Pinpoint the cell where the given text exists, returning its [X, Y] midpoint coordinate. 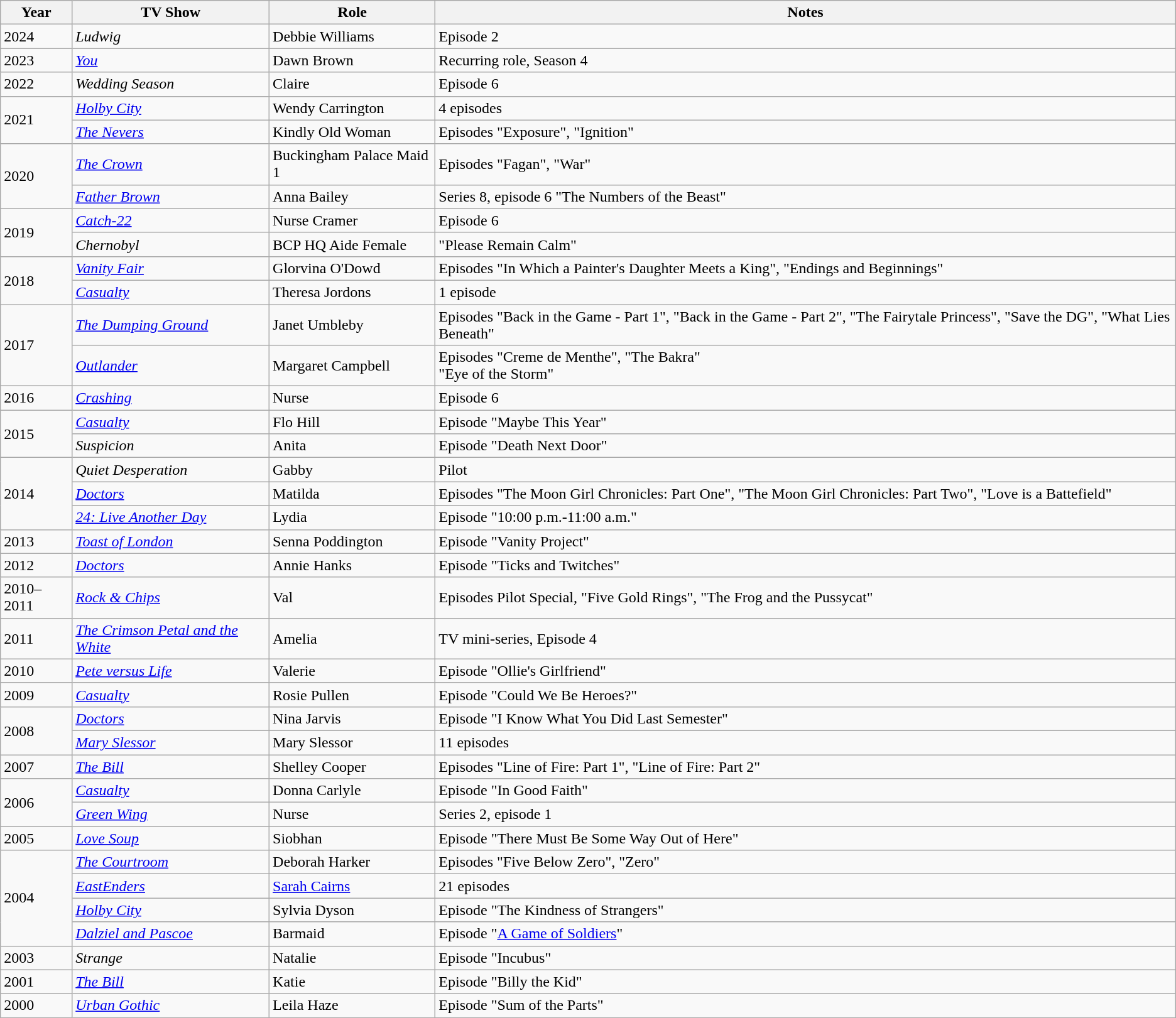
Shelley Cooper [352, 767]
Leila Haze [352, 1005]
Flo Hill [352, 422]
Gabby [352, 470]
Episode "In Good Faith" [805, 791]
2017 [36, 345]
Katie [352, 982]
Episode "I Know What You Did Last Semester" [805, 718]
2021 [36, 120]
2009 [36, 695]
Episode "There Must Be Some Way Out of Here" [805, 838]
Sylvia Dyson [352, 910]
2005 [36, 838]
Green Wing [171, 815]
Love Soup [171, 838]
Catch-22 [171, 220]
Episodes "Back in the Game - Part 1", "Back in the Game - Part 2", "The Fairytale Princess", "Save the DG", "What Lies Beneath" [805, 324]
24: Live Another Day [171, 517]
Valerie [352, 671]
Claire [352, 84]
Kindly Old Woman [352, 132]
Episodes "Five Below Zero", "Zero" [805, 862]
Series 8, episode 6 "The Numbers of the Beast" [805, 197]
Episodes "The Moon Girl Chronicles: Part One", "The Moon Girl Chronicles: Part Two", "Love is a Battefield" [805, 494]
Episode "Incubus" [805, 958]
Episode "Death Next Door" [805, 446]
Amelia [352, 638]
Janet Umbleby [352, 324]
The Crimson Petal and the White [171, 638]
Toast of London [171, 541]
2001 [36, 982]
Theresa Jordons [352, 292]
Episodes "Exposure", "Ignition" [805, 132]
Rock & Chips [171, 598]
Episode "Maybe This Year" [805, 422]
11 episodes [805, 742]
Outlander [171, 366]
2004 [36, 898]
Dalziel and Pascoe [171, 934]
Chernobyl [171, 244]
Vanity Fair [171, 268]
Wedding Season [171, 84]
Sarah Cairns [352, 886]
The Courtroom [171, 862]
Annie Hanks [352, 565]
2024 [36, 36]
2020 [36, 176]
Episodes "Line of Fire: Part 1", "Line of Fire: Part 2" [805, 767]
Glorvina O'Dowd [352, 268]
Father Brown [171, 197]
Year [36, 13]
Val [352, 598]
Episode "The Kindness of Strangers" [805, 910]
Pilot [805, 470]
2006 [36, 803]
You [171, 60]
Siobhan [352, 838]
2010 [36, 671]
2015 [36, 434]
4 episodes [805, 108]
Episodes "Creme de Menthe", "The Bakra" "Eye of the Storm" [805, 366]
Anita [352, 446]
2010–2011 [36, 598]
Episode 2 [805, 36]
Senna Poddington [352, 541]
Recurring role, Season 4 [805, 60]
Crashing [171, 398]
TV mini-series, Episode 4 [805, 638]
2003 [36, 958]
Suspicion [171, 446]
1 episode [805, 292]
Rosie Pullen [352, 695]
BCP HQ Aide Female [352, 244]
2012 [36, 565]
Episode "Sum of the Parts" [805, 1005]
Lydia [352, 517]
Episodes Pilot Special, "Five Gold Rings", "The Frog and the Pussycat" [805, 598]
2019 [36, 232]
Nina Jarvis [352, 718]
Dawn Brown [352, 60]
Episode "10:00 p.m.-11:00 a.m." [805, 517]
2016 [36, 398]
Pete versus Life [171, 671]
Nurse Cramer [352, 220]
Notes [805, 13]
"Please Remain Calm" [805, 244]
2013 [36, 541]
2018 [36, 280]
2011 [36, 638]
Matilda [352, 494]
2008 [36, 730]
Series 2, episode 1 [805, 815]
The Dumping Ground [171, 324]
2014 [36, 494]
Wendy Carrington [352, 108]
Episode "Could We Be Heroes?" [805, 695]
2007 [36, 767]
Episodes "In Which a Painter's Daughter Meets a King", "Endings and Beginnings" [805, 268]
Episode "A Game of Soldiers" [805, 934]
Deborah Harker [352, 862]
Episode "Billy the Kid" [805, 982]
2022 [36, 84]
The Nevers [171, 132]
Donna Carlyle [352, 791]
Margaret Campbell [352, 366]
The Crown [171, 165]
2023 [36, 60]
Natalie [352, 958]
TV Show [171, 13]
Role [352, 13]
Buckingham Palace Maid 1 [352, 165]
Episode "Ticks and Twitches" [805, 565]
Episode "Vanity Project" [805, 541]
Strange [171, 958]
Episodes "Fagan", "War" [805, 165]
2000 [36, 1005]
Debbie Williams [352, 36]
Barmaid [352, 934]
Anna Bailey [352, 197]
Episode "Ollie's Girlfriend" [805, 671]
Quiet Desperation [171, 470]
Urban Gothic [171, 1005]
EastEnders [171, 886]
21 episodes [805, 886]
Ludwig [171, 36]
